For the text-containing cell, return its midpoint in [X, Y] coordinate format. 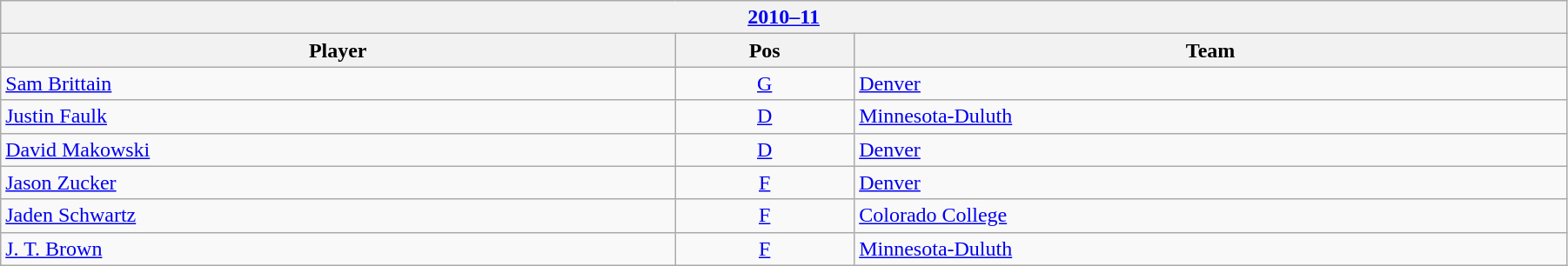
Jason Zucker [338, 183]
G [765, 83]
Team [1211, 50]
Player [338, 50]
Sam Brittain [338, 83]
Pos [765, 50]
2010–11 [784, 17]
David Makowski [338, 150]
Jaden Schwartz [338, 216]
J. T. Brown [338, 249]
Justin Faulk [338, 116]
Colorado College [1211, 216]
